Return [X, Y] of the center of cell containing provided text 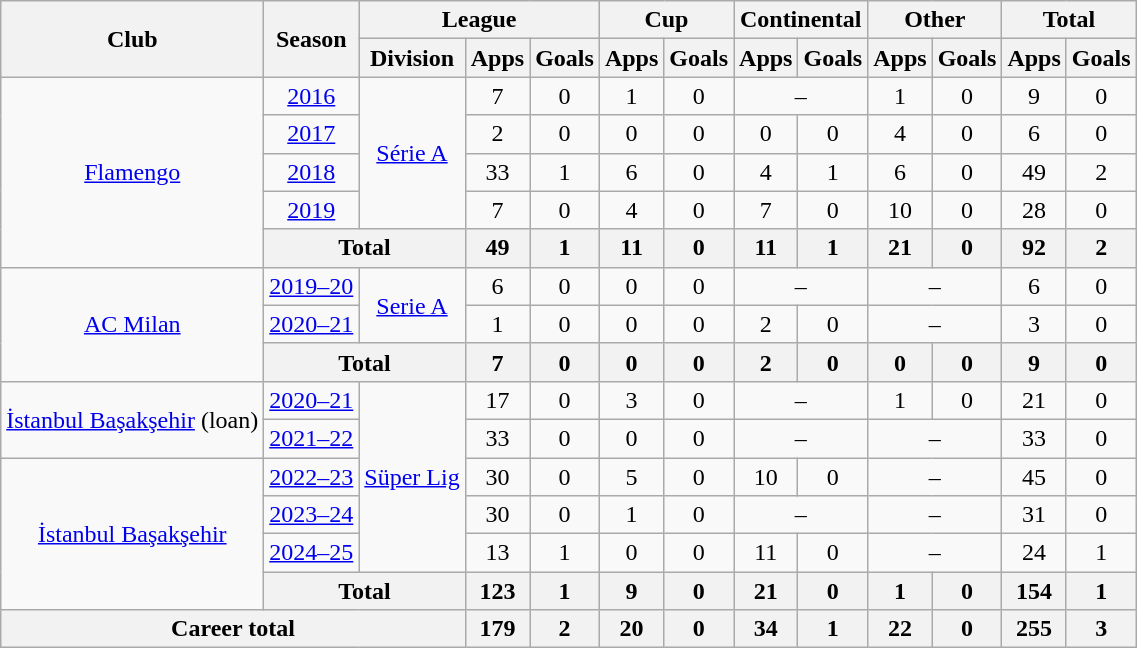
22 [900, 629]
45 [1034, 477]
League [480, 20]
2023–24 [312, 515]
179 [497, 629]
2017 [312, 134]
2018 [312, 172]
Süper Lig [412, 476]
17 [497, 400]
AC Milan [132, 324]
2019 [312, 210]
Serie A [412, 305]
154 [1034, 591]
2021–22 [312, 438]
28 [1034, 210]
20 [631, 629]
92 [1034, 248]
2016 [312, 96]
5 [631, 477]
Career total [233, 629]
Continental [801, 20]
2022–23 [312, 477]
Division [412, 58]
Club [132, 39]
2019–20 [312, 286]
24 [1034, 553]
Série A [412, 153]
255 [1034, 629]
123 [497, 591]
Season [312, 39]
31 [1034, 515]
13 [497, 553]
İstanbul Başakşehir (loan) [132, 419]
Other [935, 20]
Cup [666, 20]
Flamengo [132, 172]
İstanbul Başakşehir [132, 534]
34 [766, 629]
2024–25 [312, 553]
